For the text-containing cell, return its midpoint in (x, y) coordinate format. 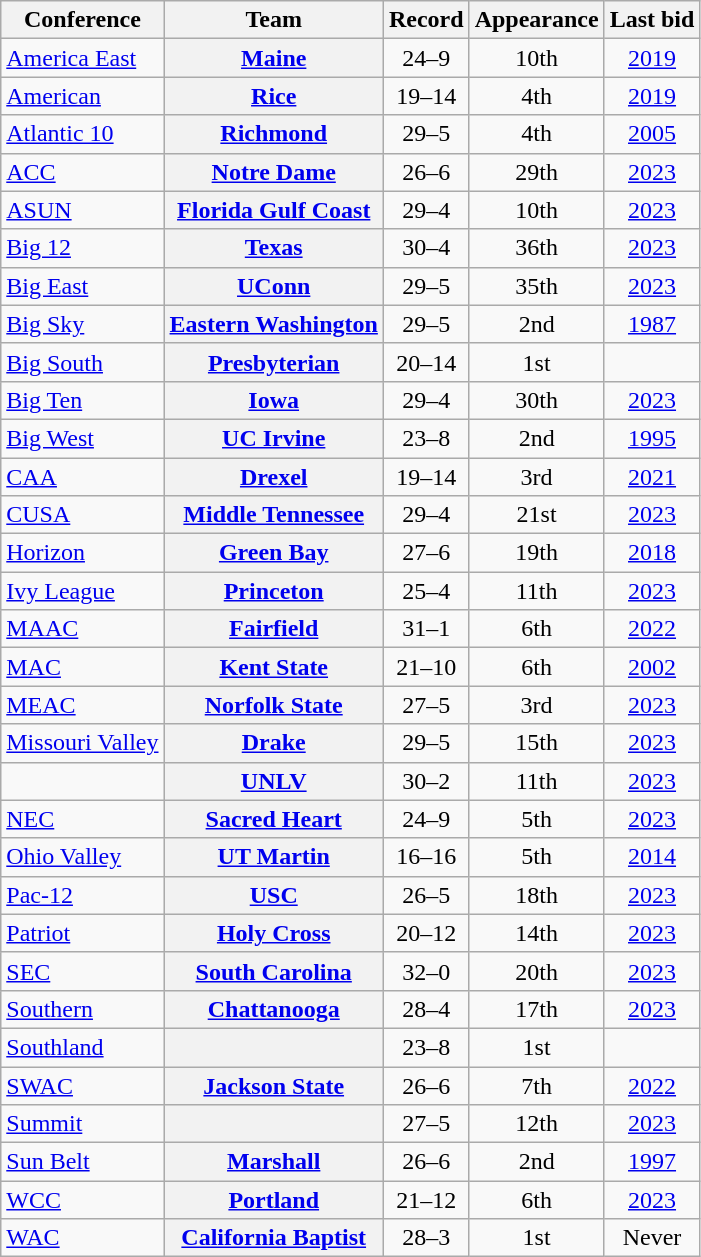
MEAC (82, 705)
19th (536, 553)
WAC (82, 1238)
Atlantic 10 (82, 134)
30–2 (426, 781)
21st (536, 515)
Last bid (652, 20)
MAC (82, 667)
Big 12 (82, 248)
UC Irvine (274, 438)
American (82, 96)
35th (536, 286)
12th (536, 1124)
20th (536, 971)
18th (536, 895)
Missouri Valley (82, 743)
Big Sky (82, 324)
USC (274, 895)
UT Martin (274, 857)
Ohio Valley (82, 857)
MAAC (82, 629)
Never (652, 1238)
Ivy League (82, 591)
1995 (652, 438)
2005 (652, 134)
SEC (82, 971)
Drake (274, 743)
America East (82, 58)
Chattanooga (274, 1009)
UNLV (274, 781)
26–5 (426, 895)
20–14 (426, 362)
Big West (82, 438)
Appearance (536, 20)
Jackson State (274, 1085)
Horizon (82, 553)
Big East (82, 286)
UConn (274, 286)
28–4 (426, 1009)
ASUN (82, 210)
Rice (274, 96)
Middle Tennessee (274, 515)
Notre Dame (274, 172)
30–4 (426, 248)
Sacred Heart (274, 819)
31–1 (426, 629)
Southland (82, 1047)
Pac-12 (82, 895)
Princeton (274, 591)
Eastern Washington (274, 324)
7th (536, 1085)
NEC (82, 819)
15th (536, 743)
1987 (652, 324)
27–6 (426, 553)
Portland (274, 1200)
Team (274, 20)
Florida Gulf Coast (274, 210)
14th (536, 933)
ACC (82, 172)
2018 (652, 553)
Presbyterian (274, 362)
Iowa (274, 400)
Drexel (274, 477)
21–10 (426, 667)
Marshall (274, 1162)
30th (536, 400)
Green Bay (274, 553)
Summit (82, 1124)
25–4 (426, 591)
WCC (82, 1200)
Patriot (82, 933)
32–0 (426, 971)
CAA (82, 477)
20–12 (426, 933)
Maine (274, 58)
29th (536, 172)
Norfolk State (274, 705)
1997 (652, 1162)
28–3 (426, 1238)
Fairfield (274, 629)
17th (536, 1009)
Texas (274, 248)
21–12 (426, 1200)
2021 (652, 477)
Record (426, 20)
Conference (82, 20)
Holy Cross (274, 933)
Kent State (274, 667)
36th (536, 248)
2014 (652, 857)
SWAC (82, 1085)
Big South (82, 362)
16–16 (426, 857)
California Baptist (274, 1238)
Sun Belt (82, 1162)
2002 (652, 667)
Richmond (274, 134)
South Carolina (274, 971)
Southern (82, 1009)
Big Ten (82, 400)
CUSA (82, 515)
